Find where the given text appears and provide that cell's center as (X, Y) coordinate. 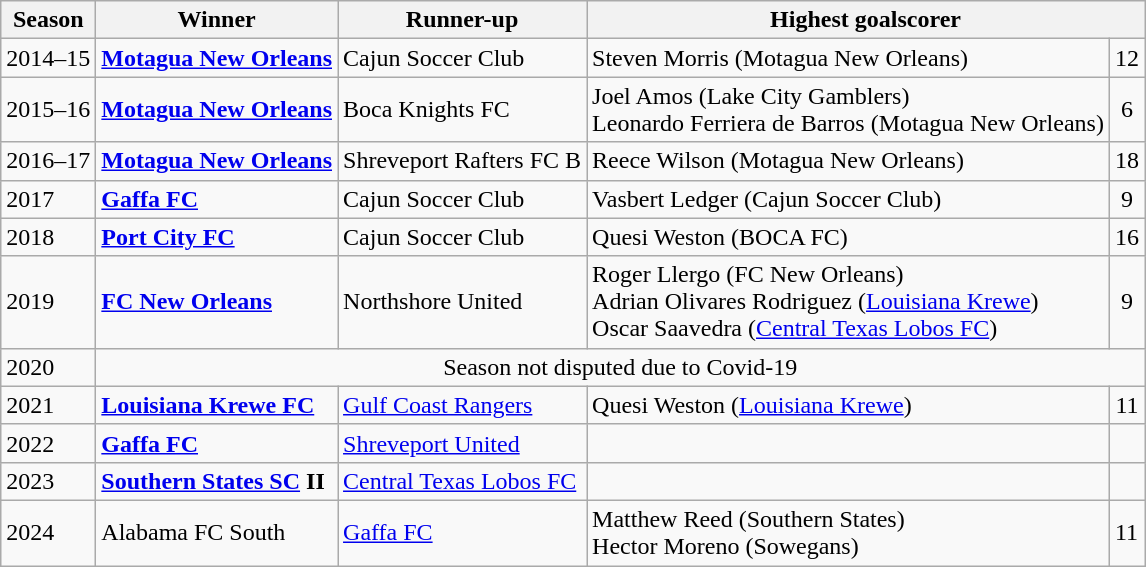
Shreveport Rafters FC B (462, 161)
Runner-up (462, 20)
Quesi Weston (Louisiana Krewe) (848, 405)
16 (1126, 237)
Northshore United (462, 302)
Quesi Weston (BOCA FC) (848, 237)
Shreveport United (462, 443)
2018 (48, 237)
Joel Amos (Lake City Gamblers)Leonardo Ferriera de Barros (Motagua New Orleans) (848, 110)
Steven Morris (Motagua New Orleans) (848, 58)
Port City FC (217, 237)
18 (1126, 161)
2020 (48, 367)
2021 (48, 405)
6 (1126, 110)
Boca Knights FC (462, 110)
2023 (48, 481)
Highest goalscorer (866, 20)
Vasbert Ledger (Cajun Soccer Club) (848, 199)
Matthew Reed (Southern States)Hector Moreno (Sowegans) (848, 532)
Roger Llergo (FC New Orleans)Adrian Olivares Rodriguez (Louisiana Krewe) Oscar Saavedra (Central Texas Lobos FC) (848, 302)
FC New Orleans (217, 302)
2019 (48, 302)
2017 (48, 199)
Season not disputed due to Covid-19 (620, 367)
Louisiana Krewe FC (217, 405)
2016–17 (48, 161)
2024 (48, 532)
12 (1126, 58)
Alabama FC South (217, 532)
Gulf Coast Rangers (462, 405)
2022 (48, 443)
Season (48, 20)
2014–15 (48, 58)
Southern States SC II (217, 481)
Reece Wilson (Motagua New Orleans) (848, 161)
Central Texas Lobos FC (462, 481)
2015–16 (48, 110)
Winner (217, 20)
